Output the [x, y] coordinate of the center of the cell containing the given text.  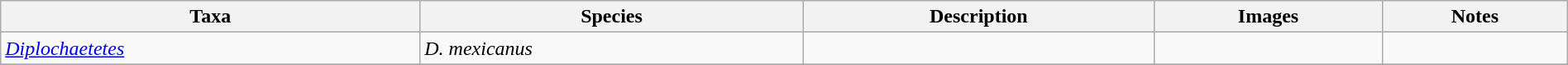
Notes [1475, 17]
Taxa [210, 17]
Images [1268, 17]
Description [978, 17]
Diplochaetetes [210, 48]
D. mexicanus [612, 48]
Species [612, 17]
